Search for the cell housing the specified text and yield its [x, y] center coordinate. 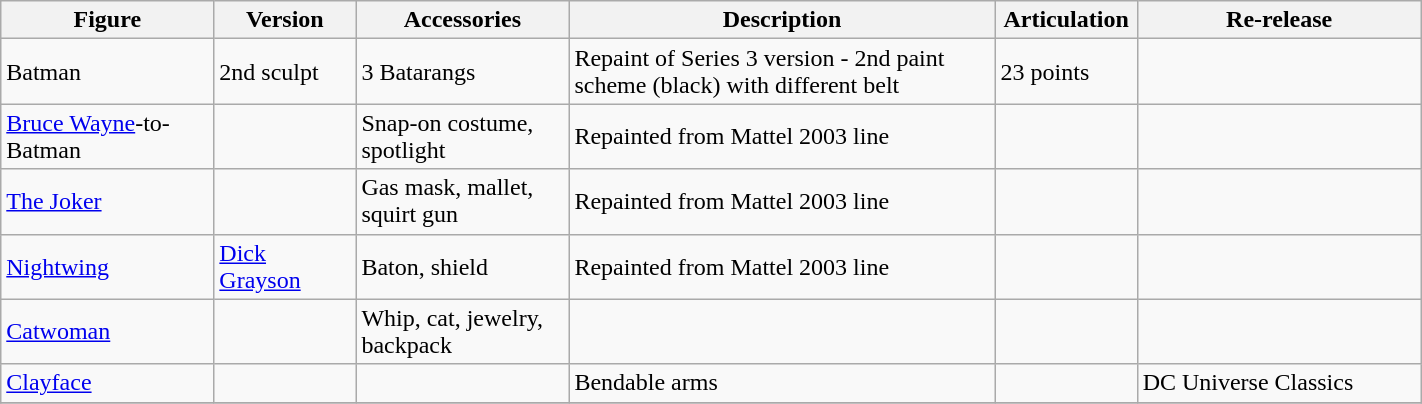
3 Batarangs [462, 72]
Snap-on costume, spotlight [462, 136]
Repaint of Series 3 version - 2nd paint scheme (black) with different belt [782, 72]
Re-release [1279, 20]
DC Universe Classics [1279, 383]
Bruce Wayne-to-Batman [108, 136]
23 points [1066, 72]
Version [285, 20]
Dick Grayson [285, 266]
Whip, cat, jewelry, backpack [462, 332]
Catwoman [108, 332]
Description [782, 20]
Batman [108, 72]
Gas mask, mallet, squirt gun [462, 202]
Bendable arms [782, 383]
Articulation [1066, 20]
Clayface [108, 383]
The Joker [108, 202]
Accessories [462, 20]
2nd sculpt [285, 72]
Baton, shield [462, 266]
Nightwing [108, 266]
Figure [108, 20]
